Search for the cell housing the specified text and yield its (x, y) center coordinate. 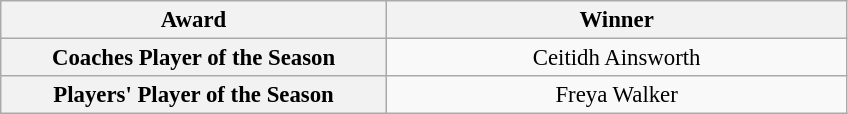
Ceitidh Ainsworth (616, 58)
Award (194, 20)
Winner (616, 20)
Coaches Player of the Season (194, 58)
Players' Player of the Season (194, 95)
Freya Walker (616, 95)
